Provide the (X, Y) coordinate of the cell's center where the given text is located.  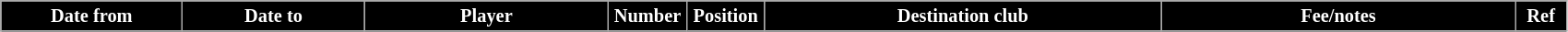
Date from (92, 16)
Player (487, 16)
Position (725, 16)
Fee/notes (1339, 16)
Date to (273, 16)
Ref (1540, 16)
Number (647, 16)
Destination club (963, 16)
